Pinpoint the cell where the given text exists, returning its (x, y) midpoint coordinate. 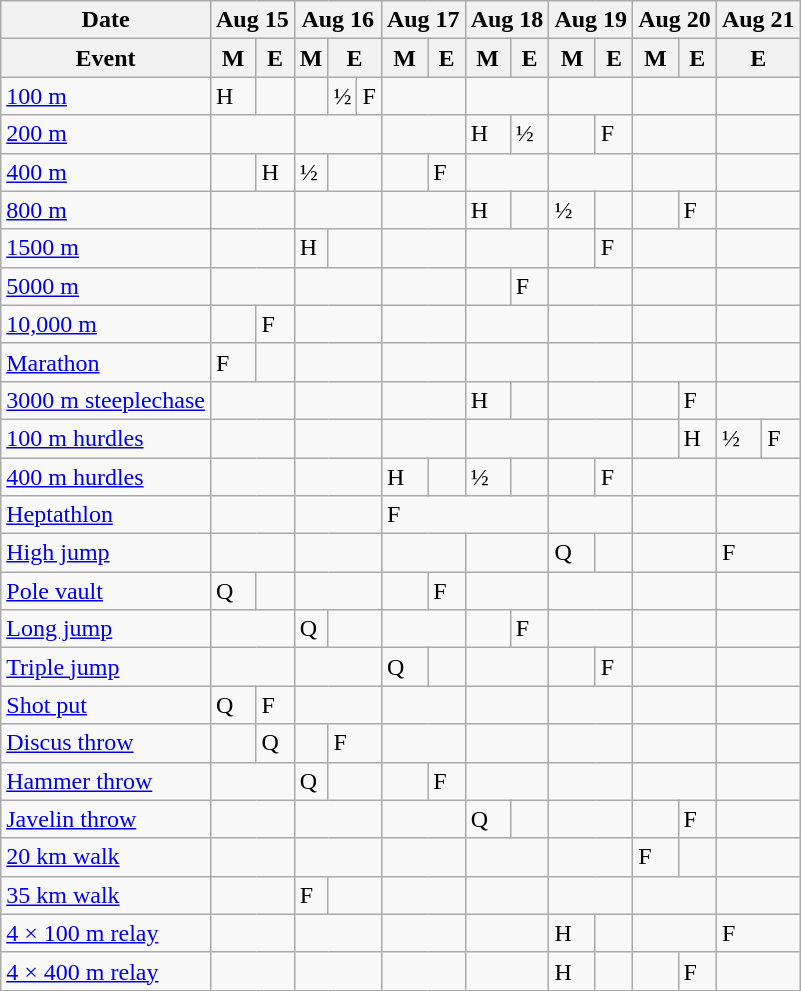
800 m (106, 210)
Aug 21 (758, 20)
Javelin throw (106, 819)
35 km walk (106, 895)
Discus throw (106, 743)
Heptathlon (106, 515)
Hammer throw (106, 781)
High jump (106, 553)
Aug 18 (507, 20)
3000 m steeplechase (106, 400)
400 m hurdles (106, 477)
Aug 19 (591, 20)
Shot put (106, 705)
4 × 400 m relay (106, 971)
1500 m (106, 248)
Aug 16 (338, 20)
Date (106, 20)
Marathon (106, 362)
Pole vault (106, 591)
Triple jump (106, 667)
Aug 15 (252, 20)
400 m (106, 172)
10,000 m (106, 324)
Event (106, 58)
20 km walk (106, 857)
100 m hurdles (106, 438)
200 m (106, 134)
Aug 17 (423, 20)
100 m (106, 96)
Aug 20 (675, 20)
5000 m (106, 286)
Long jump (106, 629)
4 × 100 m relay (106, 933)
